Output the [X, Y] coordinate of the center of the cell containing the given text.  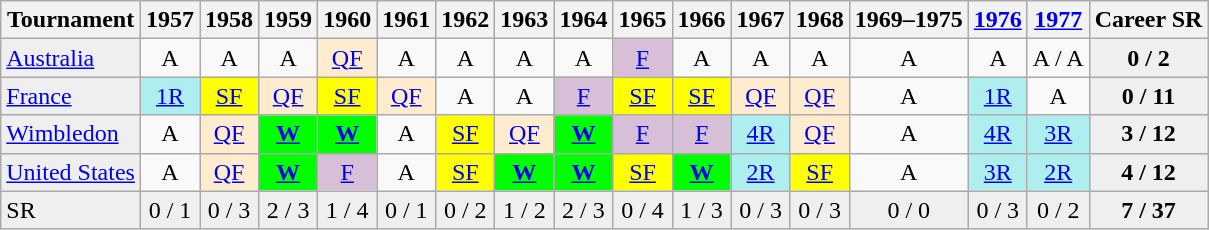
3 / 12 [1148, 134]
1969–1975 [908, 20]
7 / 37 [1148, 210]
1967 [760, 20]
1965 [642, 20]
1957 [170, 20]
1977 [1058, 20]
0 / 4 [642, 210]
1 / 2 [524, 210]
1959 [288, 20]
Wimbledon [71, 134]
SR [71, 210]
1961 [406, 20]
1963 [524, 20]
1964 [584, 20]
1962 [466, 20]
Australia [71, 58]
1960 [348, 20]
0 / 11 [1148, 96]
France [71, 96]
4 / 12 [1148, 172]
1966 [702, 20]
1 / 3 [702, 210]
Tournament [71, 20]
1976 [998, 20]
A / A [1058, 58]
0 / 0 [908, 210]
1 / 4 [348, 210]
1958 [230, 20]
Career SR [1148, 20]
1968 [820, 20]
United States [71, 172]
